Scan for the cell matching the given text and deliver its [X, Y] coordinate at center. 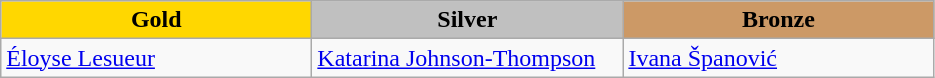
Ivana Španović [778, 58]
Éloyse Lesueur [156, 58]
Silver [468, 20]
Bronze [778, 20]
Katarina Johnson-Thompson [468, 58]
Gold [156, 20]
